Return the [X, Y] coordinate for the center point of the cell that contains the specified text.  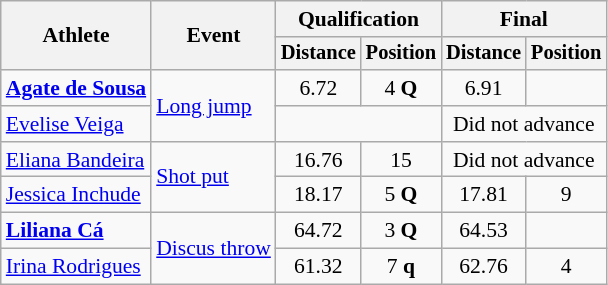
4 Q [401, 88]
4 [566, 267]
Long jump [214, 106]
Irina Rodrigues [76, 267]
Event [214, 36]
Agate de Sousa [76, 88]
Jessica Inchude [76, 195]
Liliana Cá [76, 231]
9 [566, 195]
18.17 [318, 195]
64.53 [484, 231]
6.72 [318, 88]
17.81 [484, 195]
Evelise Veiga [76, 124]
Eliana Bandeira [76, 160]
Athlete [76, 36]
7 q [401, 267]
3 Q [401, 231]
Discus throw [214, 248]
Final [524, 19]
16.76 [318, 160]
62.76 [484, 267]
64.72 [318, 231]
15 [401, 160]
6.91 [484, 88]
Qualification [358, 19]
5 Q [401, 195]
Shot put [214, 178]
61.32 [318, 267]
